Extract the (X, Y) coordinate from the center of the cell holding the provided text.  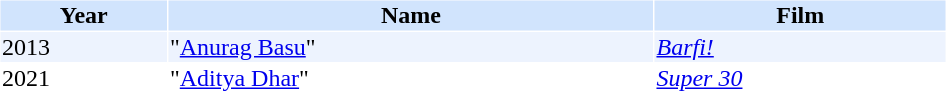
Name (410, 15)
Film (800, 15)
"Anurag Basu" (410, 47)
Barfi! (800, 47)
2013 (83, 47)
Year (83, 15)
